Detect which cell encompasses the target text, then output its [x, y] center coordinate. 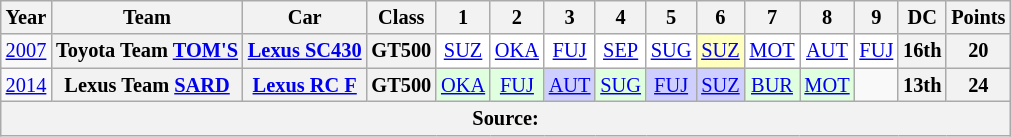
SEP [620, 51]
Year [26, 17]
24 [978, 85]
8 [828, 17]
Points [978, 17]
Car [305, 17]
20 [978, 51]
Toyota Team TOM'S [147, 51]
BUR [772, 85]
2007 [26, 51]
5 [671, 17]
6 [720, 17]
3 [570, 17]
1 [463, 17]
Team [147, 17]
2 [517, 17]
Lexus Team SARD [147, 85]
Lexus SC430 [305, 51]
4 [620, 17]
DC [922, 17]
13th [922, 85]
Lexus RC F [305, 85]
Class [401, 17]
Source: [506, 118]
16th [922, 51]
2014 [26, 85]
7 [772, 17]
9 [876, 17]
